Return (X, Y) of the center of cell containing provided text 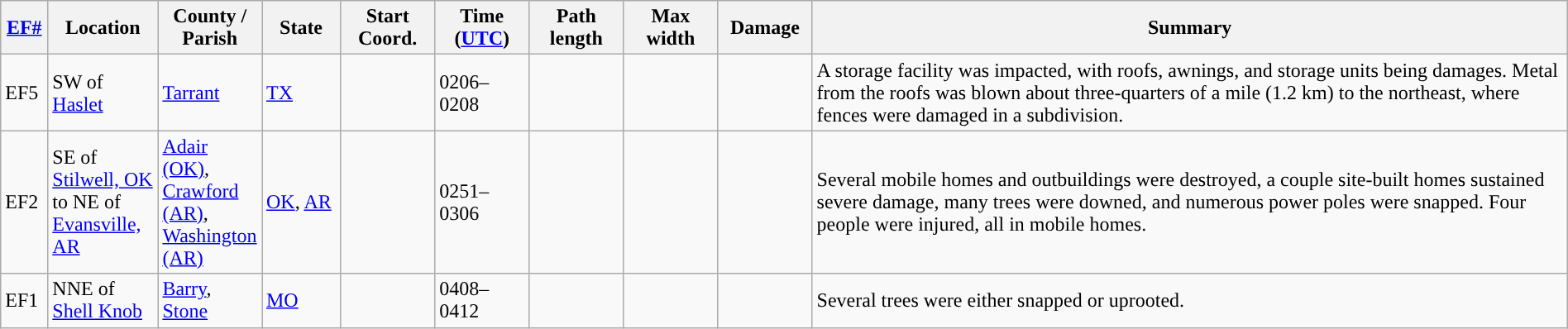
OK, AR (301, 202)
Barry, Stone (210, 301)
Several trees were either snapped or uprooted. (1189, 301)
EF5 (25, 93)
SE of Stilwell, OK to NE of Evansville, AR (103, 202)
EF# (25, 28)
NNE of Shell Knob (103, 301)
Tarrant (210, 93)
Summary (1189, 28)
EF2 (25, 202)
Damage (765, 28)
Location (103, 28)
0206–0208 (482, 93)
Adair (OK), Crawford (AR), Washington (AR) (210, 202)
Time (UTC) (482, 28)
EF1 (25, 301)
0251–0306 (482, 202)
MO (301, 301)
Max width (671, 28)
Start Coord. (388, 28)
TX (301, 93)
0408–0412 (482, 301)
State (301, 28)
County / Parish (210, 28)
SW of Haslet (103, 93)
Path length (576, 28)
